Provide the (x, y) coordinate of the cell's center where the given text is located.  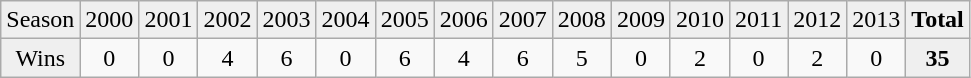
2002 (228, 20)
Total (938, 20)
2009 (640, 20)
5 (582, 58)
2000 (110, 20)
2012 (818, 20)
2004 (346, 20)
2003 (286, 20)
Wins (40, 58)
2005 (404, 20)
2013 (876, 20)
2008 (582, 20)
2010 (700, 20)
2007 (522, 20)
Season (40, 20)
35 (938, 58)
2006 (464, 20)
2001 (168, 20)
2011 (758, 20)
